Output the [x, y] coordinate of the center of the cell containing the given text.  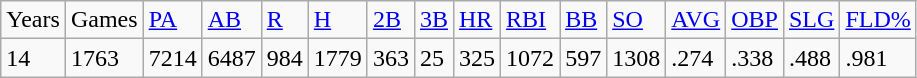
Years [34, 20]
14 [34, 58]
HR [476, 20]
984 [284, 58]
SLG [811, 20]
1308 [636, 58]
R [284, 20]
Games [104, 20]
2B [390, 20]
6487 [232, 58]
OBP [755, 20]
H [338, 20]
SO [636, 20]
PA [172, 20]
AVG [696, 20]
7214 [172, 58]
1763 [104, 58]
.488 [811, 58]
1072 [530, 58]
.274 [696, 58]
.338 [755, 58]
363 [390, 58]
AB [232, 20]
25 [434, 58]
RBI [530, 20]
FLD% [878, 20]
3B [434, 20]
597 [584, 58]
1779 [338, 58]
.981 [878, 58]
BB [584, 20]
325 [476, 58]
